Output the [X, Y] coordinate of the center of the cell containing the given text.  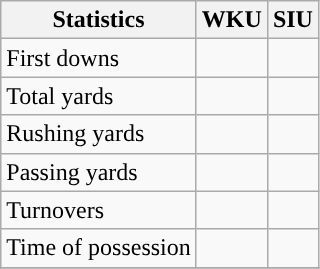
Turnovers [99, 210]
Time of possession [99, 248]
First downs [99, 58]
Passing yards [99, 172]
WKU [232, 20]
Total yards [99, 96]
SIU [292, 20]
Statistics [99, 20]
Rushing yards [99, 134]
